Extract the [x, y] coordinate from the center of the cell holding the provided text.  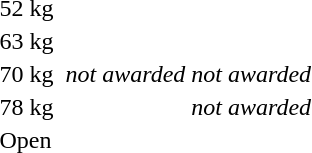
not awarded [126, 74]
